Return (x, y) of the center of cell containing provided text 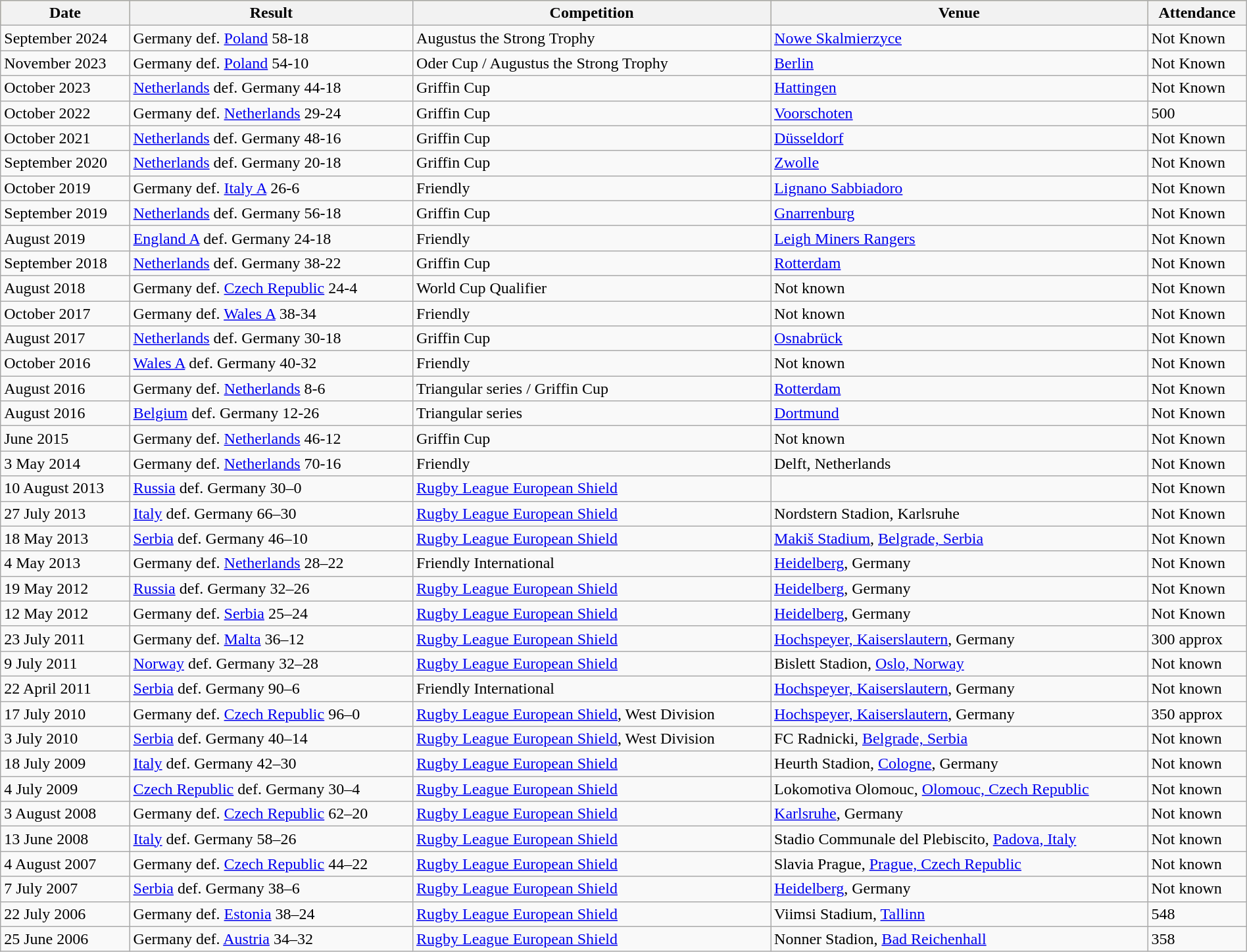
FC Radnicki, Belgrade, Serbia (959, 739)
Delft, Netherlands (959, 464)
Nowe Skalmierzyce (959, 38)
Germany def. Netherlands 8-6 (271, 389)
September 2020 (65, 163)
Viimsi Stadium, Tallinn (959, 914)
Germany def. Estonia 38–24 (271, 914)
Date (65, 13)
Nonner Stadion, Bad Reichenhall (959, 939)
Lignano Sabbiadoro (959, 188)
October 2019 (65, 188)
Germany def. Czech Republic 62–20 (271, 814)
August 2017 (65, 339)
Russia def. Germany 30–0 (271, 488)
4 August 2007 (65, 864)
June 2015 (65, 439)
Attendance (1197, 13)
3 May 2014 (65, 464)
Stadio Communale del Plebiscito, Padova, Italy (959, 839)
Netherlands def. Germany 38-22 (271, 263)
Zwolle (959, 163)
Netherlands def. Germany 30-18 (271, 339)
England A def. Germany 24-18 (271, 238)
27 July 2013 (65, 513)
Serbia def. Germany 46–10 (271, 538)
November 2023 (65, 63)
Voorschoten (959, 113)
Netherlands def. Germany 56-18 (271, 213)
Germany def. Netherlands 29-24 (271, 113)
October 2022 (65, 113)
Italy def. Germany 42–30 (271, 764)
Germany def. Czech Republic 96–0 (271, 713)
Germany def. Netherlands 70-16 (271, 464)
Osnabrück (959, 339)
Oder Cup / Augustus the Strong Trophy (592, 63)
Berlin (959, 63)
4 May 2013 (65, 563)
Serbia def. Germany 90–6 (271, 688)
Lokomotiva Olomouc, Olomouc, Czech Republic (959, 789)
Germany def. Italy A 26-6 (271, 188)
Germany def. Wales A 38-34 (271, 314)
Karlsruhe, Germany (959, 814)
25 June 2006 (65, 939)
Düsseldorf (959, 138)
300 approx (1197, 638)
Slavia Prague, Prague, Czech Republic (959, 864)
October 2023 (65, 88)
September 2019 (65, 213)
19 May 2012 (65, 588)
4 July 2009 (65, 789)
Nordstern Stadion, Karlsruhe (959, 513)
358 (1197, 939)
7 July 2007 (65, 889)
Bislett Stadion, Oslo, Norway (959, 663)
Result (271, 13)
23 July 2011 (65, 638)
22 April 2011 (65, 688)
18 July 2009 (65, 764)
Netherlands def. Germany 48-16 (271, 138)
Augustus the Strong Trophy (592, 38)
Leigh Miners Rangers (959, 238)
August 2018 (65, 288)
548 (1197, 914)
9 July 2011 (65, 663)
World Cup Qualifier (592, 288)
Gnarrenburg (959, 213)
Triangular series (592, 414)
Germany def. Czech Republic 24-4 (271, 288)
Germany def. Netherlands 28–22 (271, 563)
3 July 2010 (65, 739)
Germany def. Netherlands 46-12 (271, 439)
350 approx (1197, 713)
Venue (959, 13)
September 2018 (65, 263)
October 2016 (65, 364)
Dortmund (959, 414)
Belgium def. Germany 12-26 (271, 414)
18 May 2013 (65, 538)
Germany def. Malta 36–12 (271, 638)
Germany def. Poland 58-18 (271, 38)
3 August 2008 (65, 814)
Germany def. Serbia 25–24 (271, 613)
500 (1197, 113)
October 2017 (65, 314)
Serbia def. Germany 38–6 (271, 889)
October 2021 (65, 138)
22 July 2006 (65, 914)
Heurth Stadion, Cologne, Germany (959, 764)
Germany def. Poland 54-10 (271, 63)
Hattingen (959, 88)
Germany def. Austria 34–32 (271, 939)
Italy def. Germany 58–26 (271, 839)
Serbia def. Germany 40–14 (271, 739)
August 2019 (65, 238)
Germany def. Czech Republic 44–22 (271, 864)
Norway def. Germany 32–28 (271, 663)
Competition (592, 13)
Wales A def. Germany 40-32 (271, 364)
Italy def. Germany 66–30 (271, 513)
Netherlands def. Germany 44-18 (271, 88)
Makiš Stadium, Belgrade, Serbia (959, 538)
13 June 2008 (65, 839)
Netherlands def. Germany 20-18 (271, 163)
September 2024 (65, 38)
10 August 2013 (65, 488)
Russia def. Germany 32–26 (271, 588)
17 July 2010 (65, 713)
Czech Republic def. Germany 30–4 (271, 789)
Triangular series / Griffin Cup (592, 389)
12 May 2012 (65, 613)
